Locate the cell with the specified text and output its (X, Y) center coordinate. 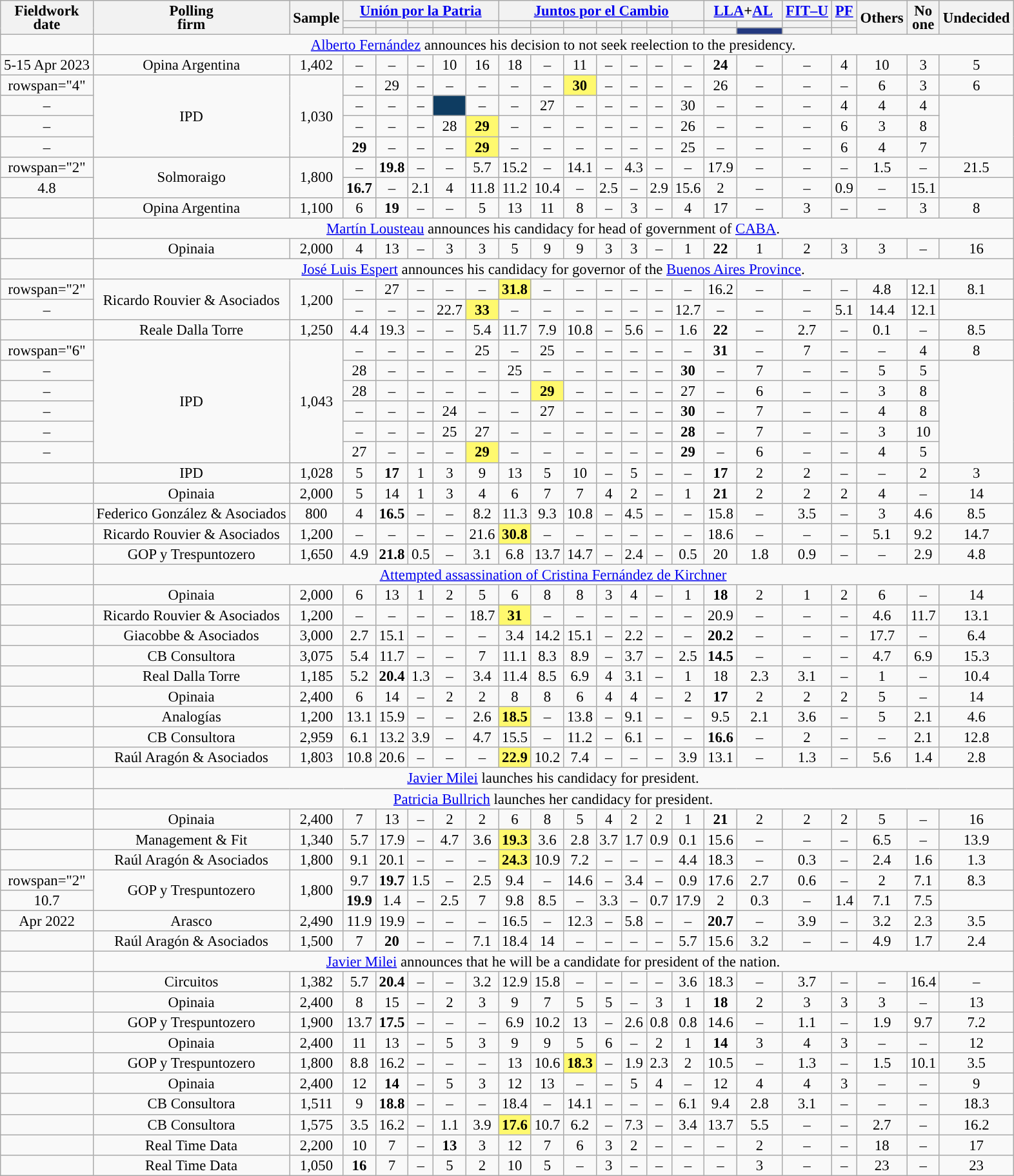
Management & Fit (191, 839)
1,402 (316, 65)
José Luis Espert announces his candidacy for governor of the Buenos Aires Province. (553, 269)
18.6 (721, 534)
14.5 (721, 656)
22.9 (515, 758)
17.5 (392, 1023)
30.8 (515, 534)
Real Dalla Torre (191, 676)
9.3 (547, 513)
20.6 (392, 758)
Juntos por el Cambio (601, 11)
Javier Milei launches his candidacy for president. (553, 778)
7.3 (633, 1124)
Attempted assassination of Cristina Fernández de Kirchner (553, 574)
1,028 (316, 473)
20.7 (721, 921)
10.1 (923, 1063)
1,650 (316, 554)
20.2 (721, 636)
2.2 (633, 636)
9.5 (721, 717)
3.3 (609, 901)
5.8 (633, 921)
8.8 (359, 1063)
2,490 (316, 921)
3,075 (316, 656)
20.1 (392, 859)
8.1 (976, 289)
6.2 (580, 1124)
15.9 (392, 717)
16.7 (359, 188)
12.9 (515, 982)
19.7 (392, 880)
15 (392, 1003)
Fieldworkdate (46, 18)
Sample (316, 18)
LLA+AL (743, 11)
31.8 (515, 289)
9.8 (515, 901)
6.4 (976, 636)
10.5 (721, 1063)
14.2 (547, 636)
13.9 (976, 839)
10.6 (547, 1063)
11.4 (515, 676)
1,900 (316, 1023)
rowspan="6" (46, 351)
Javier Milei announces that he will be a candidate for president of the nation. (553, 961)
1,340 (316, 839)
0.6 (807, 880)
6.5 (882, 839)
1,100 (316, 208)
16.4 (923, 982)
1,500 (316, 941)
1,050 (316, 1165)
5.2 (359, 676)
12.8 (976, 738)
6.8 (515, 554)
Solmoraigo (191, 177)
21.8 (392, 554)
FIT–U (807, 11)
1,043 (316, 402)
18.7 (482, 615)
Others (882, 18)
Circuitos (191, 982)
7.5 (923, 901)
12.3 (580, 921)
Federico González & Asociados (191, 513)
4.5 (633, 513)
13.8 (580, 717)
1.8 (760, 554)
Noone (923, 18)
33 (482, 309)
15.5 (515, 738)
19.8 (392, 167)
11.8 (482, 188)
Arasco (191, 921)
10.9 (547, 859)
7.9 (547, 330)
16.6 (721, 738)
1,511 (316, 1104)
11.3 (515, 513)
Patricia Bullrich launches her candidacy for president. (553, 799)
24.3 (515, 859)
2,200 (316, 1145)
1,382 (316, 982)
Apr 2022 (46, 921)
8.2 (482, 513)
1,803 (316, 758)
3,000 (316, 636)
1,030 (316, 116)
20.9 (721, 615)
15.2 (515, 167)
12.7 (688, 309)
Alberto Fernández announces his decision to not seek reelection to the presidency. (553, 45)
Giacobbe & Asociados (191, 636)
1,250 (316, 330)
1,185 (316, 676)
Analogías (191, 717)
7.4 (580, 758)
800 (316, 513)
Reale Dalla Torre (191, 330)
15.3 (976, 656)
8.9 (580, 656)
22.7 (450, 309)
19 (392, 208)
Undecided (976, 18)
17.7 (882, 636)
Pollingfirm (191, 18)
5-15 Apr 2023 (46, 65)
0.7 (659, 901)
9.2 (923, 534)
14.4 (882, 309)
21.5 (976, 167)
5.5 (760, 1124)
11.1 (515, 656)
2,959 (316, 738)
Unión por la Patria (421, 11)
21.6 (482, 534)
1,575 (316, 1124)
18.5 (515, 717)
13.2 (392, 738)
4.3 (633, 167)
PF (844, 11)
Martín Lousteau announces his candidacy for head of government of CABA. (553, 228)
11.9 (359, 921)
rowspan="4" (46, 86)
18.8 (392, 1104)
